Capture the cell that displays the provided text and extract its (X, Y) central coordinate. 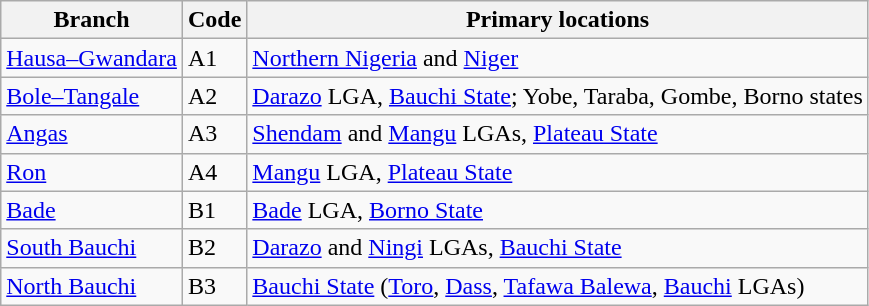
Hausa–Gwandara (92, 58)
B3 (214, 286)
South Bauchi (92, 248)
Bole–Tangale (92, 96)
Darazo LGA, Bauchi State; Yobe, Taraba, Gombe, Borno states (558, 96)
Bade LGA, Borno State (558, 210)
Code (214, 20)
Northern Nigeria and Niger (558, 58)
A4 (214, 172)
Mangu LGA, Plateau State (558, 172)
Primary locations (558, 20)
A2 (214, 96)
Bade (92, 210)
North Bauchi (92, 286)
B2 (214, 248)
B1 (214, 210)
Branch (92, 20)
Bauchi State (Toro, Dass, Tafawa Balewa, Bauchi LGAs) (558, 286)
Ron (92, 172)
Angas (92, 134)
Shendam and Mangu LGAs, Plateau State (558, 134)
A3 (214, 134)
Darazo and Ningi LGAs, Bauchi State (558, 248)
A1 (214, 58)
